Search for the cell housing the specified text and yield its (x, y) center coordinate. 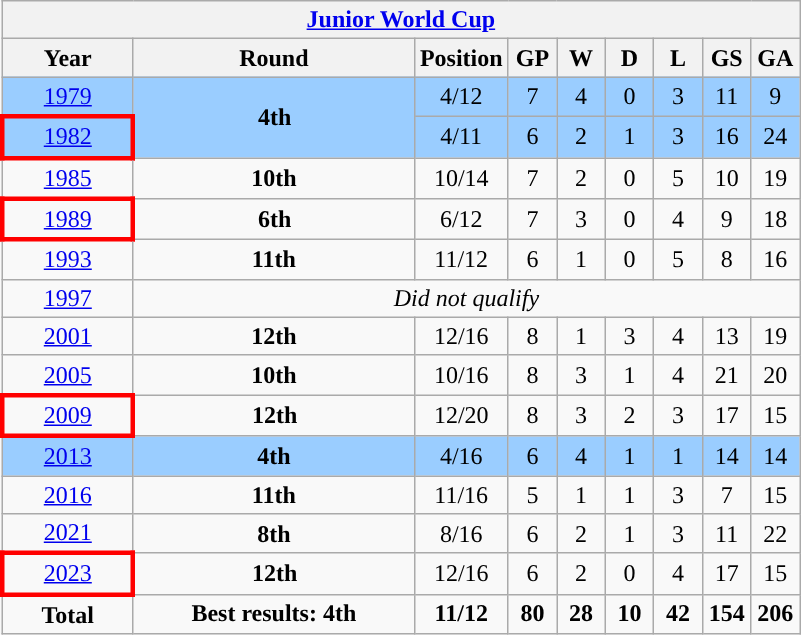
1985 (68, 178)
Position (461, 58)
L (678, 58)
8/16 (461, 534)
4/11 (461, 136)
2005 (68, 375)
1989 (68, 220)
4/12 (461, 97)
2001 (68, 336)
6/12 (461, 220)
Did not qualify (466, 298)
Junior World Cup (400, 20)
W (582, 58)
4/16 (461, 456)
Round (274, 58)
2016 (68, 495)
12/20 (461, 416)
2009 (68, 416)
10/16 (461, 375)
42 (678, 614)
GP (532, 58)
11/16 (461, 495)
2023 (68, 574)
2021 (68, 534)
22 (776, 534)
GS (726, 58)
Best results: 4th (274, 614)
Total (68, 614)
6th (274, 220)
21 (726, 375)
Year (68, 58)
20 (776, 375)
1993 (68, 260)
10/14 (461, 178)
8th (274, 534)
24 (776, 136)
2013 (68, 456)
13 (726, 336)
1979 (68, 97)
154 (726, 614)
80 (532, 614)
206 (776, 614)
18 (776, 220)
1997 (68, 298)
1982 (68, 136)
GA (776, 58)
D (630, 58)
28 (582, 614)
